Scan for the cell matching the given text and deliver its (x, y) coordinate at center. 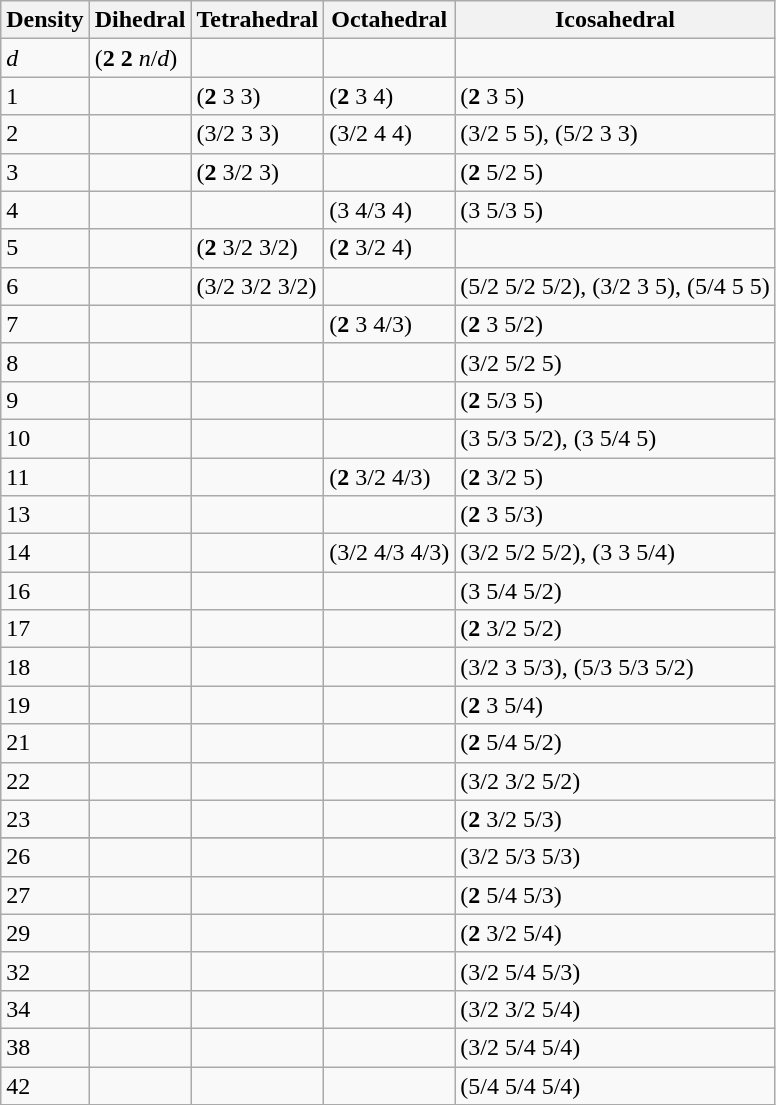
(3 5/3 5/2), (3 5/4 5) (615, 438)
26 (45, 857)
(2 3/2 4/3) (390, 477)
23 (45, 819)
(2 3/2 5/4) (615, 933)
5 (45, 248)
(2 3/2 3) (258, 172)
38 (45, 1047)
(5/4 5/4 5/4) (615, 1085)
29 (45, 933)
9 (45, 400)
Dihedral (140, 20)
(3/2 3/2 5/4) (615, 1009)
(2 3 5/2) (615, 324)
6 (45, 286)
(3/2 4/3 4/3) (390, 553)
(2 5/2 5) (615, 172)
(5/2 5/2 5/2), (3/2 3 5), (5/4 5 5) (615, 286)
(3/2 5/2 5) (615, 362)
(2 2 n/d) (140, 58)
(2 5/4 5/2) (615, 743)
22 (45, 781)
21 (45, 743)
27 (45, 895)
(2 3 4/3) (390, 324)
(2 3/2 5) (615, 477)
(3/2 4 4) (390, 134)
16 (45, 591)
(3 5/4 5/2) (615, 591)
(3/2 3/2 5/2) (615, 781)
d (45, 58)
34 (45, 1009)
Octahedral (390, 20)
(3/2 3 5/3), (5/3 5/3 5/2) (615, 667)
(2 3 5/4) (615, 705)
19 (45, 705)
14 (45, 553)
(2 5/4 5/3) (615, 895)
(2 3 4) (390, 96)
(3/2 3/2 3/2) (258, 286)
(2 5/3 5) (615, 400)
(3/2 5/4 5/3) (615, 971)
(3/2 5/2 5/2), (3 3 5/4) (615, 553)
8 (45, 362)
(3/2 5 5), (5/2 3 3) (615, 134)
(3/2 3 3) (258, 134)
Density (45, 20)
(2 3/2 5/3) (615, 819)
11 (45, 477)
(3 5/3 5) (615, 210)
10 (45, 438)
42 (45, 1085)
Tetrahedral (258, 20)
32 (45, 971)
(3 4/3 4) (390, 210)
(2 3 3) (258, 96)
1 (45, 96)
(2 3/2 4) (390, 248)
18 (45, 667)
(3/2 5/3 5/3) (615, 857)
13 (45, 515)
7 (45, 324)
(3/2 5/4 5/4) (615, 1047)
(2 3 5) (615, 96)
Icosahedral (615, 20)
2 (45, 134)
17 (45, 629)
4 (45, 210)
(2 3/2 5/2) (615, 629)
3 (45, 172)
(2 3/2 3/2) (258, 248)
(2 3 5/3) (615, 515)
